From the cell containing the given text, extract its center point as [X, Y] coordinate. 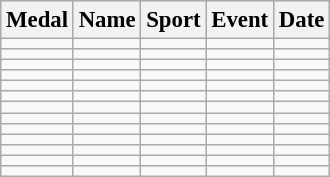
Medal [38, 20]
Event [240, 20]
Sport [174, 20]
Name [107, 20]
Date [301, 20]
